Determine the (x, y) coordinate at the center of the cell enclosing the given text.  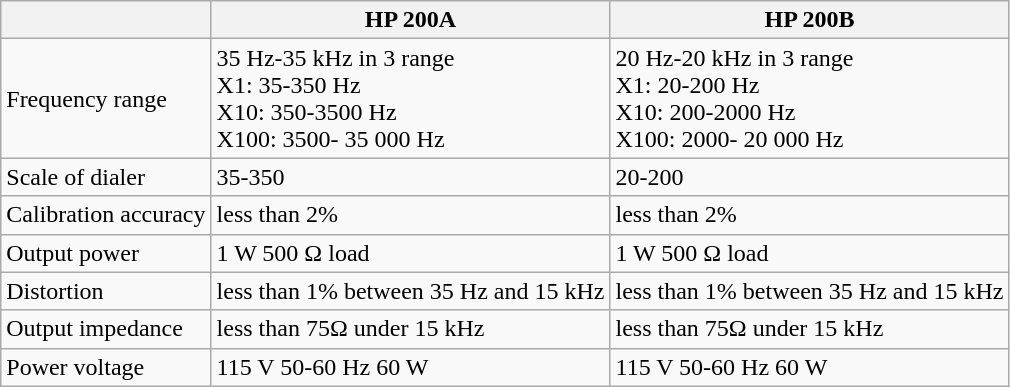
Output power (106, 253)
35 Hz-35 kHz in 3 range X1: 35-350 HzX10: 350-3500 HzX100: 3500- 35 000 Hz (410, 98)
20 Hz-20 kHz in 3 range X1: 20-200 HzX10: 200-2000 HzX100: 2000- 20 000 Hz (810, 98)
HP 200A (410, 20)
Calibration accuracy (106, 215)
20-200 (810, 177)
Distortion (106, 291)
35-350 (410, 177)
HP 200B (810, 20)
Power voltage (106, 367)
Output impedance (106, 329)
Frequency range (106, 98)
Scale of dialer (106, 177)
